Identify which cell holds the provided text, then report its (x, y) central coordinate. 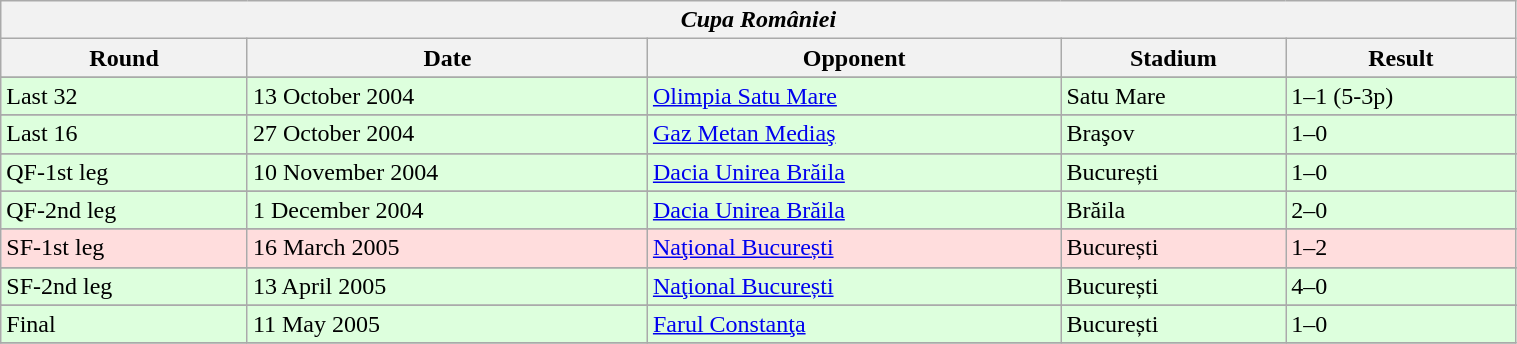
Final (124, 324)
Olimpia Satu Mare (854, 96)
Result (1401, 58)
QF-1st leg (124, 172)
SF-2nd leg (124, 286)
Cupa României (758, 20)
13 April 2005 (447, 286)
4–0 (1401, 286)
11 May 2005 (447, 324)
Gaz Metan Mediaş (854, 134)
Farul Constanţa (854, 324)
27 October 2004 (447, 134)
1–2 (1401, 248)
Stadium (1174, 58)
SF-1st leg (124, 248)
Last 16 (124, 134)
1 December 2004 (447, 210)
QF-2nd leg (124, 210)
Braşov (1174, 134)
2–0 (1401, 210)
Date (447, 58)
10 November 2004 (447, 172)
1–1 (5-3p) (1401, 96)
Satu Mare (1174, 96)
Opponent (854, 58)
Last 32 (124, 96)
13 October 2004 (447, 96)
16 March 2005 (447, 248)
Round (124, 58)
Brăila (1174, 210)
